Locate the cell with the specified text and output its (X, Y) center coordinate. 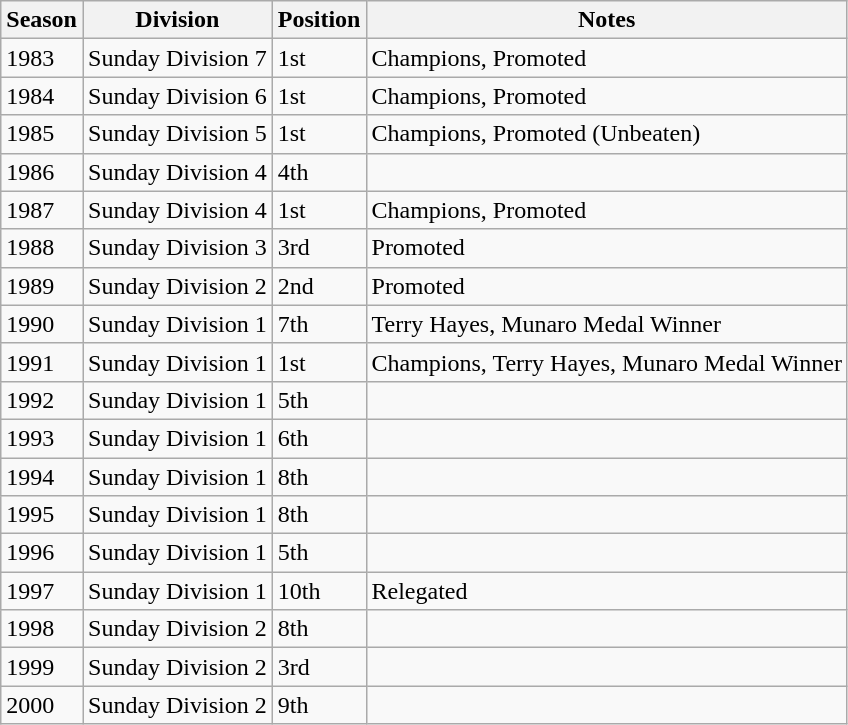
1995 (42, 515)
1998 (42, 629)
1983 (42, 58)
6th (319, 438)
1993 (42, 438)
1989 (42, 286)
1987 (42, 210)
2nd (319, 286)
1984 (42, 96)
10th (319, 591)
2000 (42, 705)
Sunday Division 5 (177, 134)
Champions, Promoted (Unbeaten) (606, 134)
1997 (42, 591)
Notes (606, 20)
Relegated (606, 591)
1986 (42, 172)
1996 (42, 553)
1990 (42, 324)
1999 (42, 667)
1991 (42, 362)
4th (319, 172)
Division (177, 20)
1985 (42, 134)
1992 (42, 400)
Sunday Division 3 (177, 248)
7th (319, 324)
Champions, Terry Hayes, Munaro Medal Winner (606, 362)
Position (319, 20)
Terry Hayes, Munaro Medal Winner (606, 324)
9th (319, 705)
Season (42, 20)
Sunday Division 6 (177, 96)
1994 (42, 477)
1988 (42, 248)
Sunday Division 7 (177, 58)
